Search for the cell housing the specified text and yield its (X, Y) center coordinate. 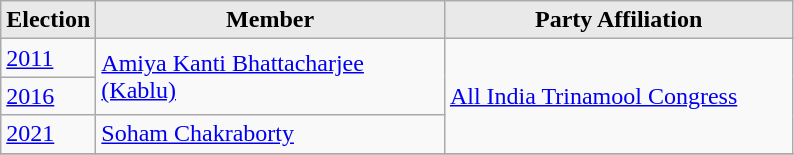
All India Trinamool Congress (618, 96)
Soham Chakraborty (270, 134)
2021 (48, 134)
Election (48, 20)
Amiya Kanti Bhattacharjee (Kablu) (270, 77)
Member (270, 20)
Party Affiliation (618, 20)
2016 (48, 96)
2011 (48, 58)
